Locate the cell with the specified text and output its (x, y) center coordinate. 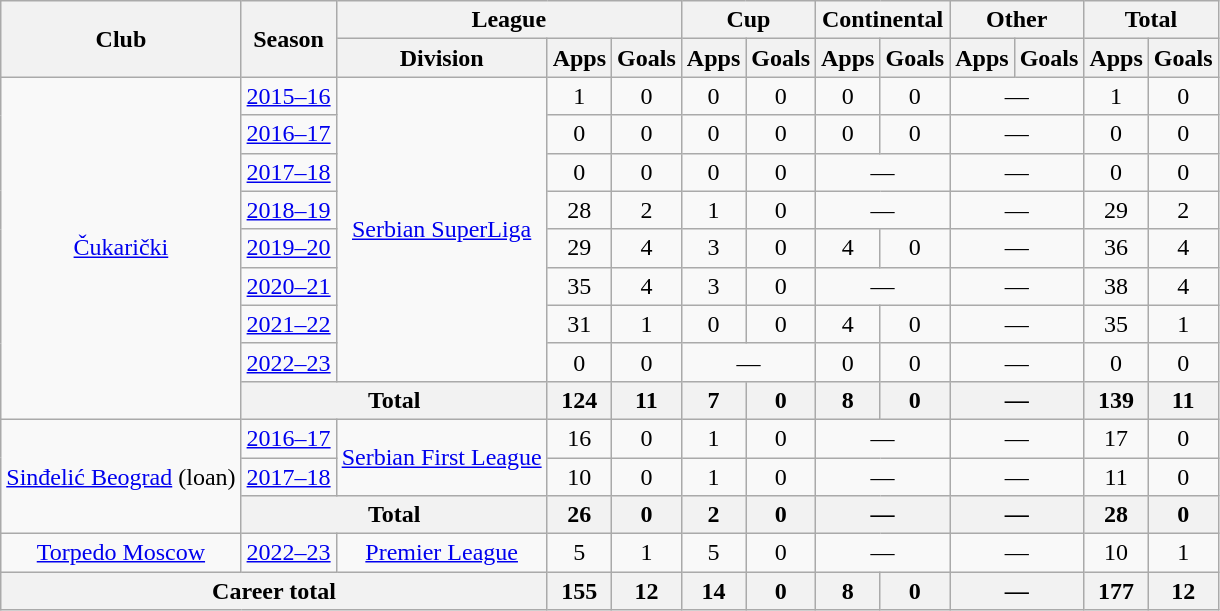
31 (579, 324)
Club (121, 39)
2018–19 (288, 210)
Čukarički (121, 248)
Premier League (442, 553)
Continental (883, 20)
2020–21 (288, 286)
2015–16 (288, 96)
155 (579, 591)
Serbian SuperLiga (442, 229)
2021–22 (288, 324)
139 (1116, 400)
38 (1116, 286)
Sinđelić Beograd (loan) (121, 476)
2019–20 (288, 248)
124 (579, 400)
16 (579, 438)
14 (713, 591)
Career total (274, 591)
League (508, 20)
7 (713, 400)
26 (579, 515)
Torpedo Moscow (121, 553)
Season (288, 39)
Division (442, 58)
36 (1116, 248)
177 (1116, 591)
Other (1017, 20)
Serbian First League (442, 457)
Cup (748, 20)
17 (1116, 438)
